Pinpoint the cell where the given text exists, returning its (x, y) midpoint coordinate. 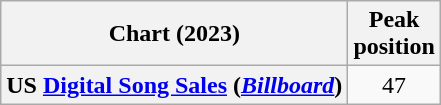
47 (394, 85)
Chart (2023) (174, 34)
US Digital Song Sales (Billboard) (174, 85)
Peakposition (394, 34)
